Identify which cell holds the provided text, then report its [x, y] central coordinate. 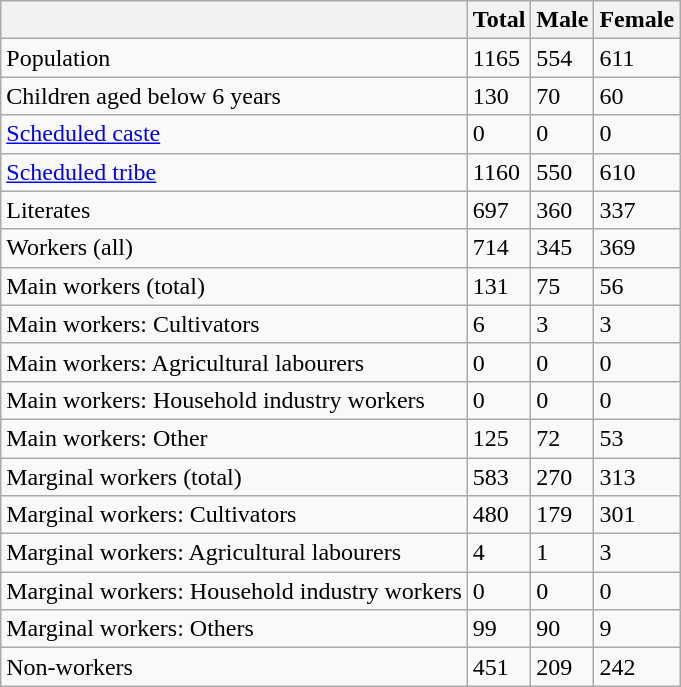
610 [637, 172]
209 [562, 667]
337 [637, 210]
451 [499, 667]
Scheduled tribe [234, 172]
270 [562, 477]
554 [562, 58]
Marginal workers: Cultivators [234, 515]
56 [637, 286]
6 [499, 324]
360 [562, 210]
Main workers: Cultivators [234, 324]
Total [499, 20]
125 [499, 438]
Main workers: Other [234, 438]
60 [637, 96]
131 [499, 286]
611 [637, 58]
697 [499, 210]
Children aged below 6 years [234, 96]
1160 [499, 172]
1165 [499, 58]
70 [562, 96]
Marginal workers: Household industry workers [234, 591]
Literates [234, 210]
99 [499, 629]
Population [234, 58]
369 [637, 248]
179 [562, 515]
Marginal workers: Others [234, 629]
Main workers (total) [234, 286]
Female [637, 20]
Marginal workers: Agricultural labourers [234, 553]
345 [562, 248]
480 [499, 515]
242 [637, 667]
Non-workers [234, 667]
75 [562, 286]
550 [562, 172]
1 [562, 553]
90 [562, 629]
Main workers: Household industry workers [234, 400]
Workers (all) [234, 248]
583 [499, 477]
130 [499, 96]
Male [562, 20]
301 [637, 515]
714 [499, 248]
9 [637, 629]
Scheduled caste [234, 134]
Main workers: Agricultural labourers [234, 362]
72 [562, 438]
313 [637, 477]
53 [637, 438]
4 [499, 553]
Marginal workers (total) [234, 477]
